Output the [X, Y] coordinate of the center of the cell containing the given text.  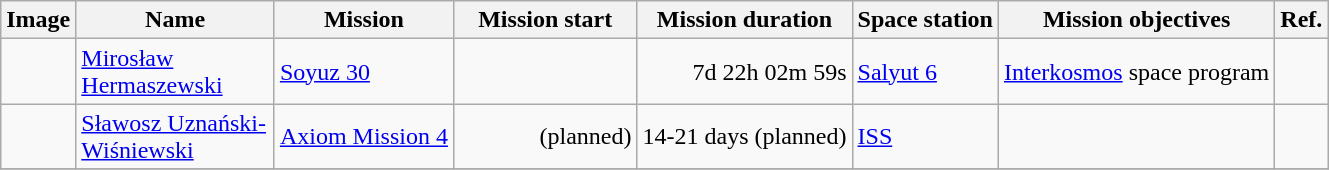
ISS [925, 136]
Image [38, 20]
14-21 days (planned) [744, 136]
Mission [364, 20]
Axiom Mission 4 [364, 136]
Space station [925, 20]
7d 22h 02m 59s [744, 72]
Mission duration [744, 20]
Ref. [1302, 20]
Sławosz Uznański-Wiśniewski [176, 136]
Soyuz 30 [364, 72]
Mission objectives [1136, 20]
Mission start [545, 20]
Name [176, 20]
Mirosław Hermaszewski [176, 72]
Salyut 6 [925, 72]
Interkosmos space program [1136, 72]
(planned) [545, 136]
